Scan for the cell matching the given text and deliver its (X, Y) coordinate at center. 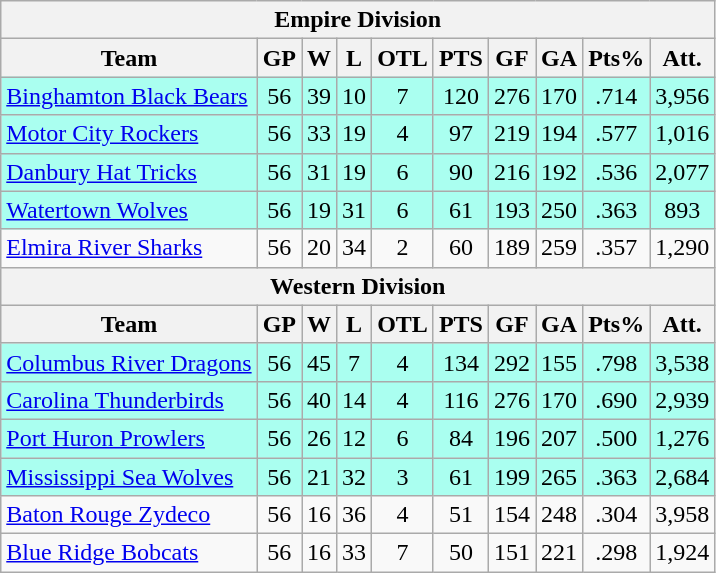
134 (460, 362)
32 (354, 477)
Carolina Thunderbirds (129, 400)
90 (460, 172)
97 (460, 134)
1,924 (682, 553)
154 (512, 515)
Binghamton Black Bears (129, 96)
3,956 (682, 96)
151 (512, 553)
45 (320, 362)
116 (460, 400)
Blue Ridge Bobcats (129, 553)
893 (682, 210)
Elmira River Sharks (129, 248)
155 (560, 362)
1,290 (682, 248)
12 (354, 438)
194 (560, 134)
221 (560, 553)
120 (460, 96)
193 (512, 210)
216 (512, 172)
.298 (616, 553)
10 (354, 96)
2,939 (682, 400)
1,276 (682, 438)
21 (320, 477)
3,538 (682, 362)
Western Division (358, 286)
40 (320, 400)
.577 (616, 134)
.357 (616, 248)
265 (560, 477)
Watertown Wolves (129, 210)
199 (512, 477)
2,077 (682, 172)
192 (560, 172)
2 (403, 248)
.714 (616, 96)
Baton Rouge Zydeco (129, 515)
84 (460, 438)
207 (560, 438)
259 (560, 248)
20 (320, 248)
.690 (616, 400)
Port Huron Prowlers (129, 438)
Empire Division (358, 20)
3 (403, 477)
292 (512, 362)
Mississippi Sea Wolves (129, 477)
34 (354, 248)
Columbus River Dragons (129, 362)
250 (560, 210)
219 (512, 134)
51 (460, 515)
Motor City Rockers (129, 134)
248 (560, 515)
26 (320, 438)
189 (512, 248)
39 (320, 96)
14 (354, 400)
2,684 (682, 477)
.798 (616, 362)
3,958 (682, 515)
60 (460, 248)
36 (354, 515)
196 (512, 438)
.536 (616, 172)
.304 (616, 515)
50 (460, 553)
Danbury Hat Tricks (129, 172)
.500 (616, 438)
1,016 (682, 134)
